Find where the given text appears and provide that cell's center as (x, y) coordinate. 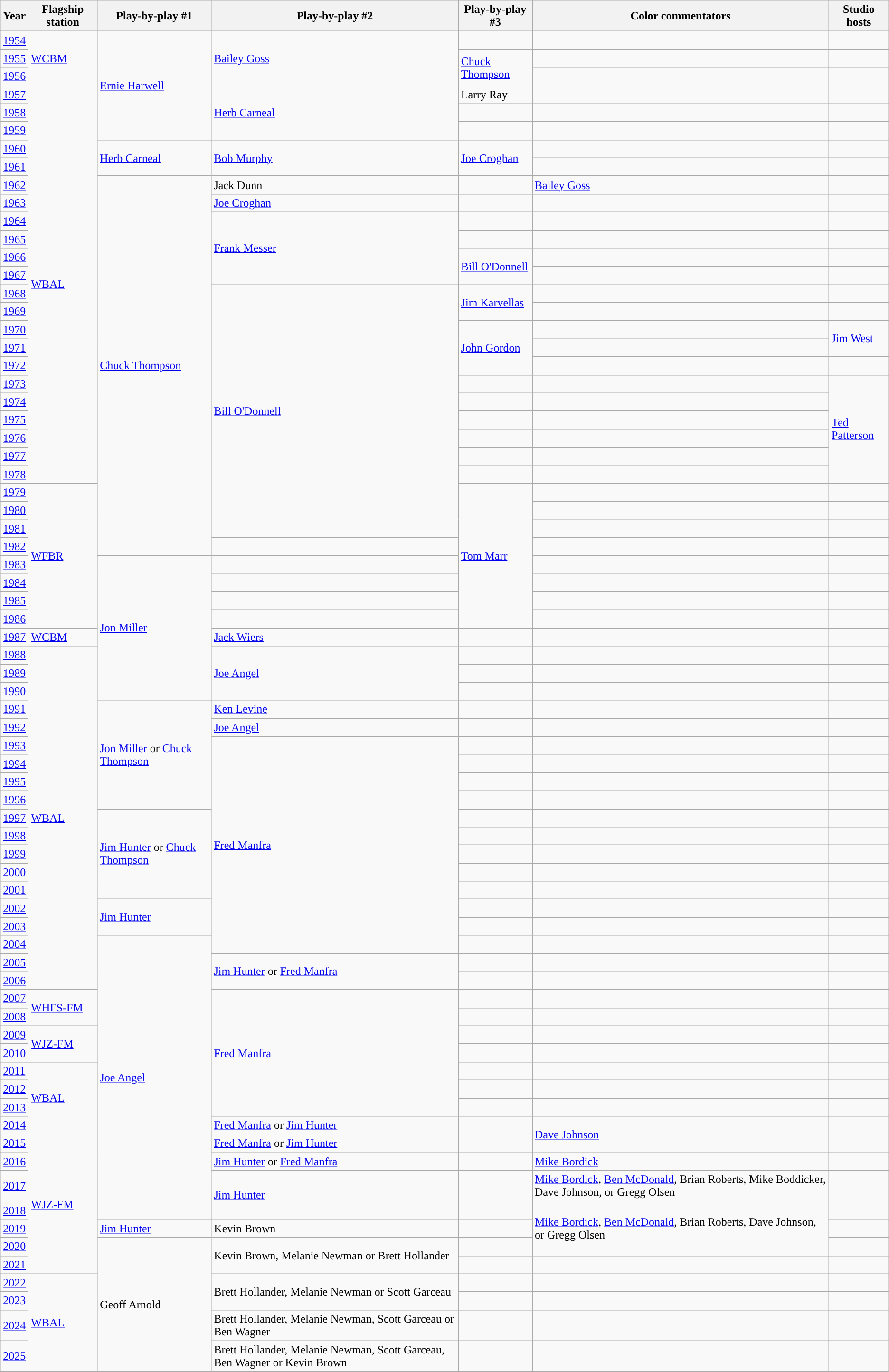
1974 (14, 402)
1984 (14, 583)
1959 (14, 131)
2019 (14, 1229)
2006 (14, 981)
Brett Hollander, Melanie Newman, Scott Garceau, Ben Wagner or Kevin Brown (335, 1356)
1993 (14, 745)
1998 (14, 836)
2003 (14, 926)
Dave Johnson (680, 1134)
2012 (14, 1089)
1995 (14, 781)
1968 (14, 294)
Mike Bordick (680, 1162)
1964 (14, 221)
Bob Murphy (335, 158)
1973 (14, 384)
1963 (14, 203)
1982 (14, 547)
Flagship station (63, 16)
1958 (14, 113)
1972 (14, 366)
Geoff Arnold (154, 1305)
Kevin Brown (335, 1229)
2020 (14, 1247)
1976 (14, 438)
Color commentators (680, 16)
1996 (14, 800)
Studio hosts (859, 16)
Jack Dunn (335, 185)
Ted Patterson (859, 429)
Brett Hollander, Melanie Newman or Scott Garceau (335, 1292)
1986 (14, 619)
WHFS-FM (63, 1008)
1988 (14, 655)
2008 (14, 1017)
1971 (14, 348)
1970 (14, 330)
1969 (14, 312)
1999 (14, 854)
2016 (14, 1162)
2021 (14, 1265)
2005 (14, 962)
1955 (14, 58)
1966 (14, 257)
2023 (14, 1301)
1967 (14, 276)
Jim Hunter or Chuck Thompson (154, 854)
1979 (14, 492)
1981 (14, 529)
2002 (14, 908)
2018 (14, 1210)
Play-by-play #2 (335, 16)
Mike Bordick, Ben McDonald, Brian Roberts, Dave Johnson, or Gregg Olsen (680, 1229)
2025 (14, 1356)
1991 (14, 709)
Jim Karvellas (495, 303)
Frank Messer (335, 248)
2004 (14, 944)
John Gordon (495, 348)
1992 (14, 727)
Larry Ray (495, 95)
1983 (14, 565)
1960 (14, 149)
1987 (14, 637)
2009 (14, 1035)
2022 (14, 1283)
1985 (14, 601)
1980 (14, 510)
Jon Miller (154, 628)
Kevin Brown, Melanie Newman or Brett Hollander (335, 1256)
Jim West (859, 339)
1978 (14, 474)
2011 (14, 1071)
1957 (14, 95)
2007 (14, 999)
Jon Miller or Chuck Thompson (154, 754)
2013 (14, 1107)
1994 (14, 763)
1989 (14, 673)
Jack Wiers (335, 637)
2014 (14, 1125)
Play-by-play #3 (495, 16)
2010 (14, 1053)
1956 (14, 76)
Ken Levine (335, 709)
Ernie Harwell (154, 86)
1954 (14, 40)
Mike Bordick, Ben McDonald, Brian Roberts, Mike Boddicker, Dave Johnson, or Gregg Olsen (680, 1186)
Tom Marr (495, 555)
1997 (14, 818)
2000 (14, 872)
2017 (14, 1186)
2024 (14, 1325)
1965 (14, 239)
2015 (14, 1143)
1977 (14, 456)
Play-by-play #1 (154, 16)
1975 (14, 420)
2001 (14, 890)
1961 (14, 167)
WFBR (63, 555)
1962 (14, 185)
Year (14, 16)
1990 (14, 691)
Brett Hollander, Melanie Newman, Scott Garceau or Ben Wagner (335, 1325)
